Return (X, Y) of the center of cell containing provided text 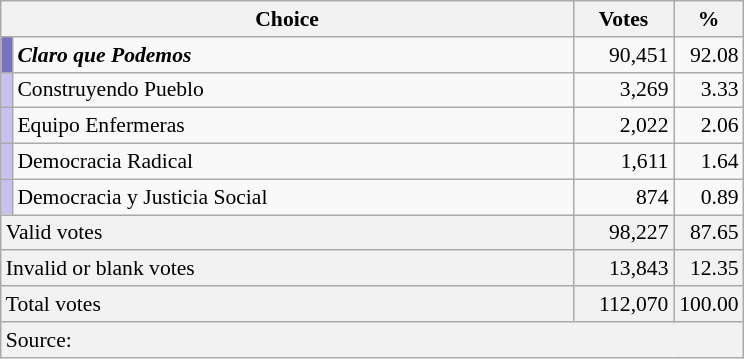
3.33 (709, 90)
12.35 (709, 269)
1.64 (709, 162)
87.65 (709, 233)
92.08 (709, 55)
Democracia y Justicia Social (292, 197)
2.06 (709, 126)
13,843 (623, 269)
2,022 (623, 126)
Total votes (288, 304)
Claro que Podemos (292, 55)
98,227 (623, 233)
1,611 (623, 162)
0.89 (709, 197)
% (709, 19)
90,451 (623, 55)
112,070 (623, 304)
874 (623, 197)
Invalid or blank votes (288, 269)
Votes (623, 19)
100.00 (709, 304)
Valid votes (288, 233)
Democracia Radical (292, 162)
Construyendo Pueblo (292, 90)
Choice (288, 19)
Source: (372, 340)
Equipo Enfermeras (292, 126)
3,269 (623, 90)
